Pinpoint the cell where the given text exists, returning its (X, Y) midpoint coordinate. 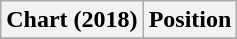
Chart (2018) (72, 20)
Position (190, 20)
